Locate the cell with the specified text and output its [X, Y] center coordinate. 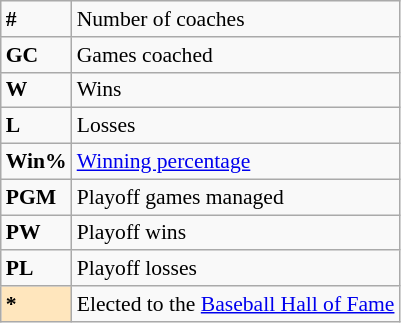
Playoff games managed [236, 197]
Win% [36, 162]
W [36, 90]
PW [36, 233]
Wins [236, 90]
Winning percentage [236, 162]
Losses [236, 126]
GC [36, 55]
Elected to the Baseball Hall of Fame [236, 304]
Playoff wins [236, 233]
L [36, 126]
Number of coaches [236, 19]
* [36, 304]
PL [36, 269]
# [36, 19]
PGM [36, 197]
Games coached [236, 55]
Playoff losses [236, 269]
